Capture the cell that displays the provided text and extract its (x, y) central coordinate. 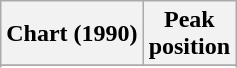
Peakposition (189, 34)
Chart (1990) (72, 34)
